Scan for the cell matching the given text and deliver its [X, Y] coordinate at center. 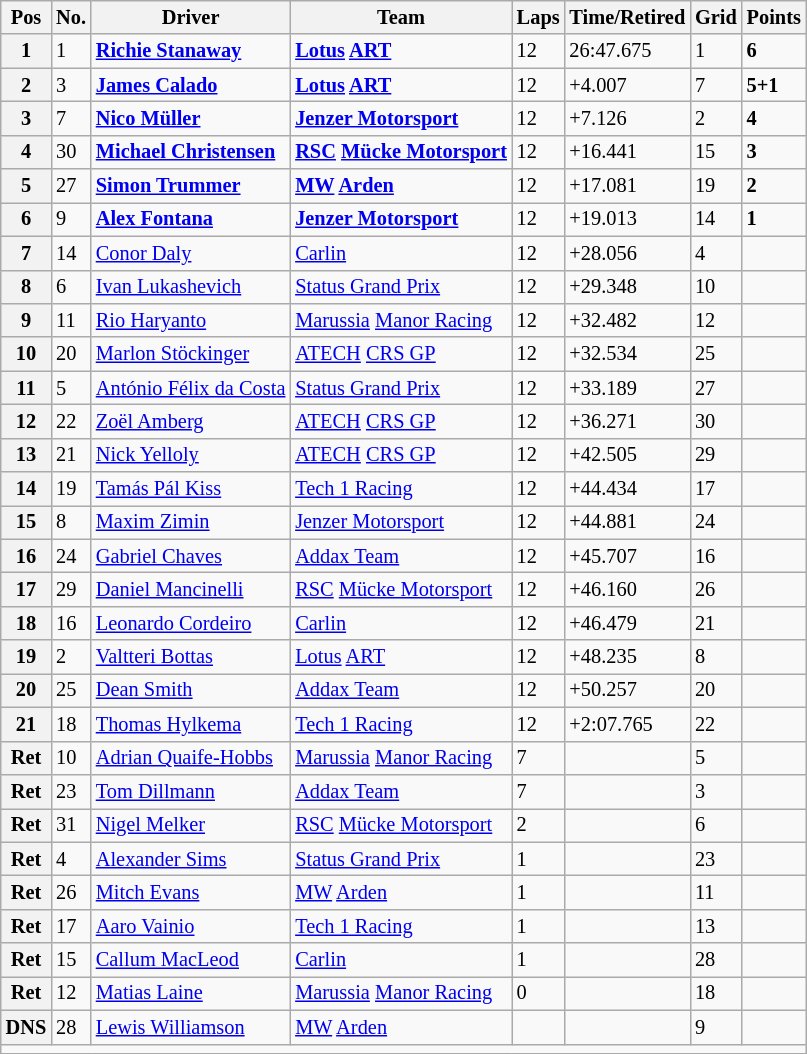
Conor Daly [190, 253]
Grid [716, 17]
+28.056 [628, 253]
+46.160 [628, 589]
+48.235 [628, 657]
Driver [190, 17]
António Félix da Costa [190, 388]
Matias Laine [190, 993]
+16.441 [628, 152]
+32.482 [628, 320]
James Calado [190, 85]
Valtteri Bottas [190, 657]
+44.881 [628, 522]
Mitch Evans [190, 892]
Richie Stanaway [190, 51]
Thomas Hylkema [190, 724]
+17.081 [628, 186]
Rio Haryanto [190, 320]
Nick Yelloly [190, 455]
Michael Christensen [190, 152]
Alexander Sims [190, 859]
+44.434 [628, 489]
Nigel Melker [190, 825]
Tamás Pál Kiss [190, 489]
+4.007 [628, 85]
Dean Smith [190, 690]
Aaro Vainio [190, 926]
Lewis Williamson [190, 1027]
Alex Fontana [190, 219]
Tom Dillmann [190, 791]
Maxim Zimin [190, 522]
+29.348 [628, 287]
+33.189 [628, 388]
+7.126 [628, 118]
+32.534 [628, 354]
Points [774, 17]
5+1 [774, 85]
DNS [26, 1027]
Adrian Quaife-Hobbs [190, 758]
No. [71, 17]
Leonardo Cordeiro [190, 623]
+2:07.765 [628, 724]
Gabriel Chaves [190, 556]
+36.271 [628, 421]
31 [71, 825]
Marlon Stöckinger [190, 354]
Team [400, 17]
+42.505 [628, 455]
26:47.675 [628, 51]
+46.479 [628, 623]
Daniel Mancinelli [190, 589]
0 [538, 993]
Laps [538, 17]
Callum MacLeod [190, 960]
Time/Retired [628, 17]
+50.257 [628, 690]
+19.013 [628, 219]
Simon Trummer [190, 186]
Ivan Lukashevich [190, 287]
+45.707 [628, 556]
Pos [26, 17]
Nico Müller [190, 118]
Zoël Amberg [190, 421]
